Search for the cell housing the specified text and yield its (x, y) center coordinate. 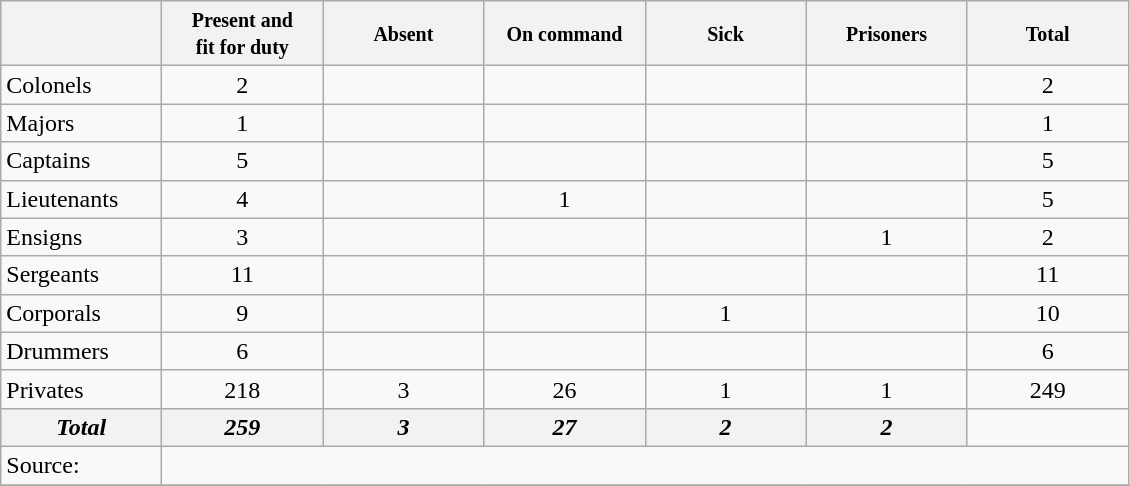
4 (242, 199)
Sick (726, 34)
26 (564, 389)
Absent (404, 34)
249 (1048, 389)
Source: (82, 465)
9 (242, 313)
Ensigns (82, 237)
10 (1048, 313)
Sergeants (82, 275)
218 (242, 389)
Corporals (82, 313)
Captains (82, 161)
Majors (82, 123)
Lieutenants (82, 199)
Colonels (82, 85)
Privates (82, 389)
Present andfit for duty (242, 34)
27 (564, 427)
Prisoners (886, 34)
On command (564, 34)
Drummers (82, 351)
259 (242, 427)
